Determine the (x, y) coordinate at the center of the cell enclosing the given text.  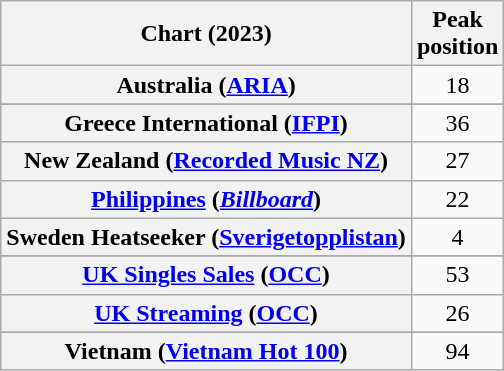
UK Singles Sales (OCC) (206, 275)
Peakposition (457, 34)
4 (457, 237)
UK Streaming (OCC) (206, 313)
Australia (ARIA) (206, 85)
53 (457, 275)
New Zealand (Recorded Music NZ) (206, 161)
22 (457, 199)
18 (457, 85)
Greece International (IFPI) (206, 123)
36 (457, 123)
94 (457, 351)
Sweden Heatseeker (Sverigetopplistan) (206, 237)
Chart (2023) (206, 34)
Vietnam (Vietnam Hot 100) (206, 351)
26 (457, 313)
27 (457, 161)
Philippines (Billboard) (206, 199)
